Return (X, Y) of the center of cell containing provided text 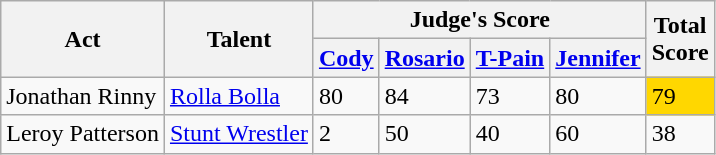
79 (680, 96)
Jennifer (598, 58)
38 (680, 134)
2 (346, 134)
40 (510, 134)
84 (424, 96)
Stunt Wrestler (238, 134)
Judge's Score (480, 20)
Rosario (424, 58)
Rolla Bolla (238, 96)
T-Pain (510, 58)
Cody (346, 58)
73 (510, 96)
Leroy Patterson (83, 134)
Talent (238, 39)
Jonathan Rinny (83, 96)
TotalScore (680, 39)
Act (83, 39)
50 (424, 134)
60 (598, 134)
